Determine the (X, Y) coordinate at the center of the cell enclosing the given text.  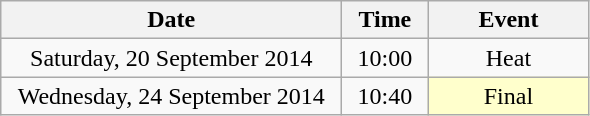
Time (385, 20)
Wednesday, 24 September 2014 (172, 96)
Saturday, 20 September 2014 (172, 58)
10:00 (385, 58)
Event (508, 20)
Final (508, 96)
10:40 (385, 96)
Date (172, 20)
Heat (508, 58)
